Search for the cell housing the specified text and yield its [x, y] center coordinate. 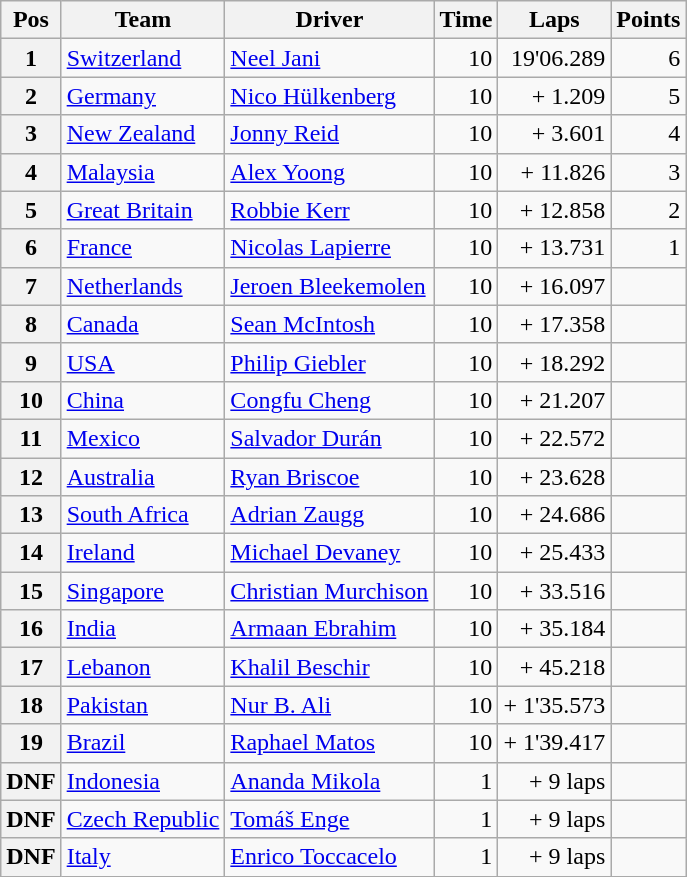
Singapore [143, 591]
Mexico [143, 438]
Switzerland [143, 58]
Ryan Briscoe [330, 477]
Lebanon [143, 667]
Adrian Zaugg [330, 515]
Netherlands [143, 286]
Khalil Beschir [330, 667]
16 [31, 629]
Czech Republic [143, 819]
+ 25.433 [554, 553]
+ 16.097 [554, 286]
Sean McIntosh [330, 324]
Robbie Kerr [330, 210]
Christian Murchison [330, 591]
19'06.289 [554, 58]
Neel Jani [330, 58]
France [143, 248]
+ 13.731 [554, 248]
Team [143, 20]
Great Britain [143, 210]
9 [31, 362]
Ireland [143, 553]
Nico Hülkenberg [330, 96]
India [143, 629]
+ 12.858 [554, 210]
Pakistan [143, 705]
Tomáš Enge [330, 819]
Brazil [143, 743]
+ 3.601 [554, 134]
14 [31, 553]
Michael Devaney [330, 553]
+ 11.826 [554, 172]
Congfu Cheng [330, 400]
Alex Yoong [330, 172]
Points [648, 20]
+ 45.218 [554, 667]
Malaysia [143, 172]
19 [31, 743]
Raphael Matos [330, 743]
Philip Giebler [330, 362]
+ 1'39.417 [554, 743]
Enrico Toccacelo [330, 857]
Germany [143, 96]
11 [31, 438]
Driver [330, 20]
+ 21.207 [554, 400]
Indonesia [143, 781]
8 [31, 324]
+ 1'35.573 [554, 705]
Armaan Ebrahim [330, 629]
+ 33.516 [554, 591]
18 [31, 705]
+ 17.358 [554, 324]
China [143, 400]
Salvador Durán [330, 438]
+ 35.184 [554, 629]
Jonny Reid [330, 134]
Ananda Mikola [330, 781]
15 [31, 591]
Time [466, 20]
12 [31, 477]
13 [31, 515]
17 [31, 667]
Italy [143, 857]
Australia [143, 477]
Laps [554, 20]
+ 1.209 [554, 96]
South Africa [143, 515]
USA [143, 362]
Nicolas Lapierre [330, 248]
Pos [31, 20]
Jeroen Bleekemolen [330, 286]
Nur B. Ali [330, 705]
+ 18.292 [554, 362]
Canada [143, 324]
+ 23.628 [554, 477]
7 [31, 286]
+ 22.572 [554, 438]
New Zealand [143, 134]
+ 24.686 [554, 515]
